Extract the [X, Y] coordinate from the center of the cell holding the provided text.  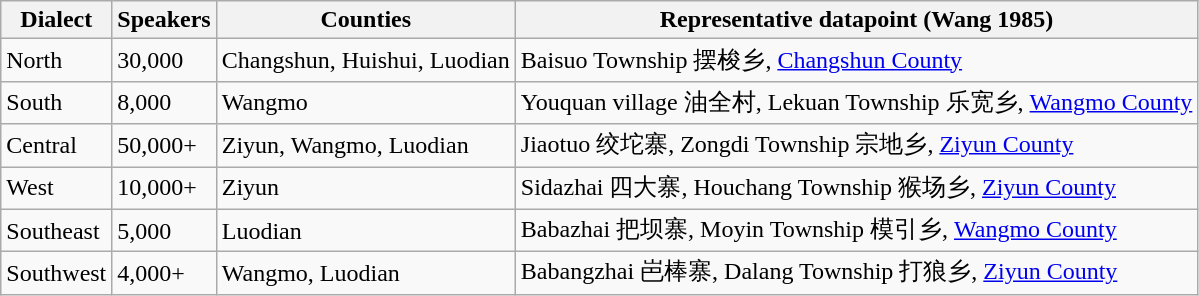
North [56, 60]
Speakers [164, 20]
8,000 [164, 102]
Dialect [56, 20]
4,000+ [164, 274]
50,000+ [164, 146]
Wangmo [366, 102]
30,000 [164, 60]
West [56, 188]
Baisuo Township 摆梭乡, Changshun County [856, 60]
Changshun, Huishui, Luodian [366, 60]
South [56, 102]
5,000 [164, 230]
Ziyun, Wangmo, Luodian [366, 146]
Central [56, 146]
Youquan village 油全村, Lekuan Township 乐宽乡, Wangmo County [856, 102]
Ziyun [366, 188]
Counties [366, 20]
Babangzhai 岜棒寨, Dalang Township 打狼乡, Ziyun County [856, 274]
Babazhai 把坝寨, Moyin Township 模引乡, Wangmo County [856, 230]
10,000+ [164, 188]
Wangmo, Luodian [366, 274]
Southeast [56, 230]
Jiaotuo 绞坨寨, Zongdi Township 宗地乡, Ziyun County [856, 146]
Representative datapoint (Wang 1985) [856, 20]
Southwest [56, 274]
Luodian [366, 230]
Sidazhai 四大寨, Houchang Township 猴场乡, Ziyun County [856, 188]
